Search for the cell housing the specified text and yield its (X, Y) center coordinate. 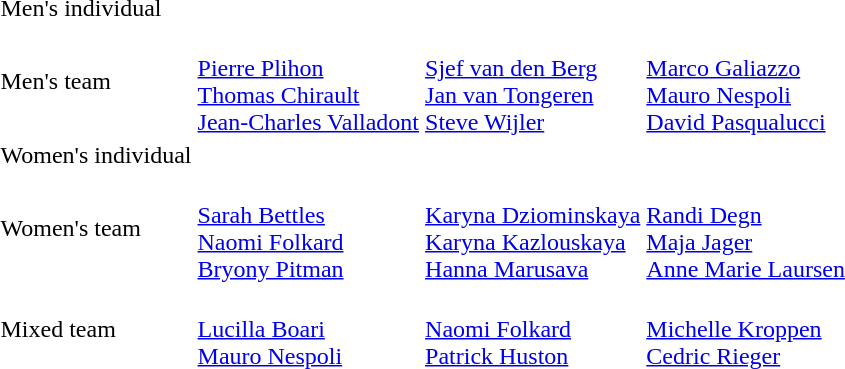
Sarah BettlesNaomi FolkardBryony Pitman (308, 228)
Pierre PlihonThomas ChiraultJean-Charles Valladont (308, 82)
Karyna DziominskayaKaryna KazlouskayaHanna Marusava (533, 228)
Sjef van den BergJan van TongerenSteve Wijler (533, 82)
